Extract the [X, Y] coordinate from the center of the cell holding the provided text.  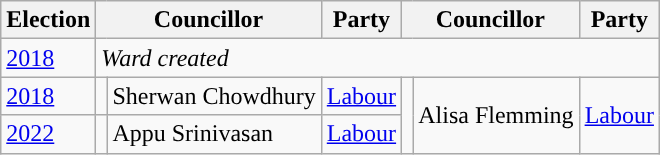
Sherwan Chowdhury [214, 96]
2022 [48, 134]
Appu Srinivasan [214, 134]
Ward created [378, 58]
Alisa Flemming [496, 115]
Election [48, 20]
